Scan for the cell matching the given text and deliver its (x, y) coordinate at center. 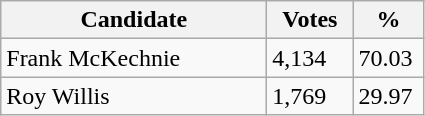
Votes (310, 20)
% (388, 20)
1,769 (310, 96)
70.03 (388, 58)
4,134 (310, 58)
Candidate (134, 20)
Frank McKechnie (134, 58)
29.97 (388, 96)
Roy Willis (134, 96)
